Detect which cell encompasses the target text, then output its (x, y) center coordinate. 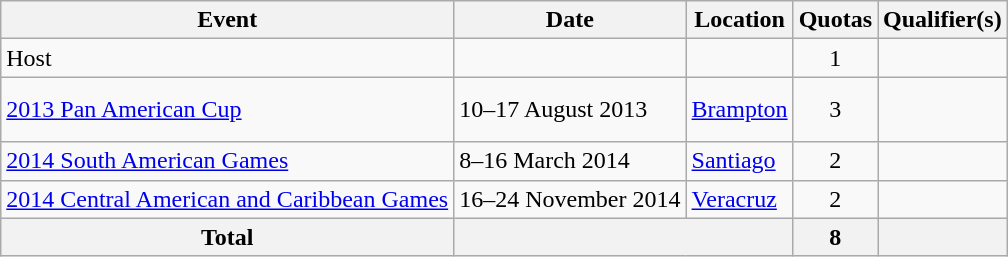
2014 Central American and Caribbean Games (228, 199)
Total (228, 237)
8 (835, 237)
Veracruz (740, 199)
2014 South American Games (228, 161)
Santiago (740, 161)
2013 Pan American Cup (228, 110)
Quotas (835, 20)
Event (228, 20)
3 (835, 110)
Host (228, 58)
Brampton (740, 110)
Qualifier(s) (943, 20)
1 (835, 58)
Date (570, 20)
Location (740, 20)
16–24 November 2014 (570, 199)
10–17 August 2013 (570, 110)
8–16 March 2014 (570, 161)
